Locate the cell with the specified text and output its (x, y) center coordinate. 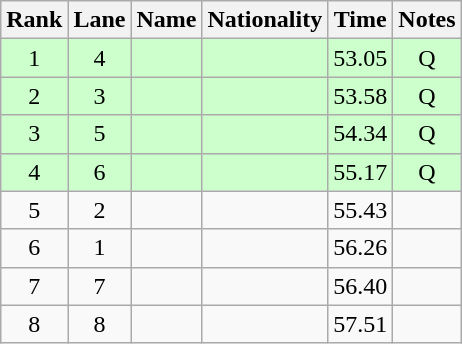
Name (166, 20)
55.17 (360, 172)
57.51 (360, 324)
56.26 (360, 248)
56.40 (360, 286)
Nationality (265, 20)
Notes (427, 20)
53.05 (360, 58)
55.43 (360, 210)
Rank (34, 20)
Lane (100, 20)
54.34 (360, 134)
Time (360, 20)
53.58 (360, 96)
